Find where the given text appears and provide that cell's center as (x, y) coordinate. 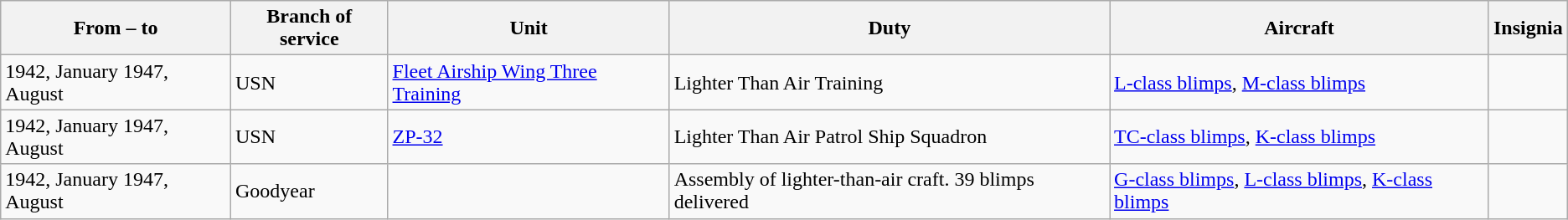
Lighter Than Air Patrol Ship Squadron (890, 137)
Unit (529, 28)
G-class blimps, L-class blimps, K-class blimps (1300, 191)
Branch of service (309, 28)
Assembly of lighter-than-air craft. 39 blimps delivered (890, 191)
L-class blimps, M-class blimps (1300, 82)
Duty (890, 28)
Goodyear (309, 191)
TC-class blimps, K-class blimps (1300, 137)
Aircraft (1300, 28)
Fleet Airship Wing Three Training (529, 82)
Lighter Than Air Training (890, 82)
From – to (116, 28)
ZP-32 (529, 137)
Insignia (1528, 28)
